Determine the (x, y) coordinate at the center of the cell enclosing the given text.  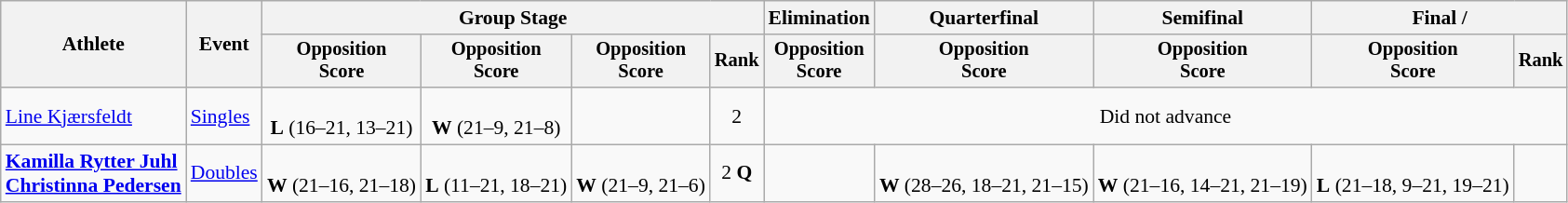
2 (737, 115)
Final / (1441, 18)
W (28–26, 18–21, 21–15) (985, 173)
Kamilla Rytter JuhlChristinna Pedersen (93, 173)
Quarterfinal (985, 18)
Group Stage (514, 18)
2 Q (737, 173)
Athlete (93, 45)
Elimination (819, 18)
Semifinal (1202, 18)
L (16–21, 13–21) (342, 115)
Event (224, 45)
Doubles (224, 173)
W (21–9, 21–8) (496, 115)
W (21–9, 21–6) (640, 173)
Did not advance (1166, 115)
W (21–16, 14–21, 21–19) (1202, 173)
Singles (224, 115)
Line Kjærsfeldt (93, 115)
L (11–21, 18–21) (496, 173)
L (21–18, 9–21, 19–21) (1413, 173)
W (21–16, 21–18) (342, 173)
